Provide the (x, y) coordinate of the cell's center where the given text is located.  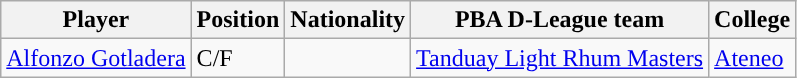
Tanduay Light Rhum Masters (560, 58)
Position (238, 20)
Nationality (348, 20)
College (752, 20)
Alfonzo Gotladera (96, 58)
C/F (238, 58)
PBA D-League team (560, 20)
Player (96, 20)
Ateneo (752, 58)
